Return the (X, Y) coordinate for the center point of the cell that contains the specified text.  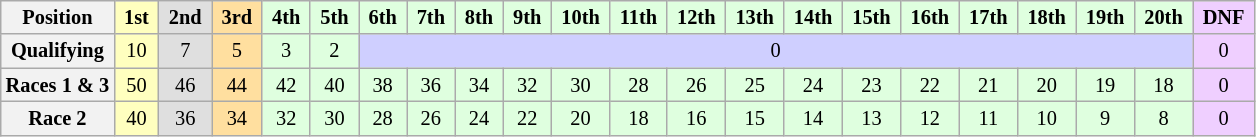
16th (930, 17)
15 (754, 118)
17th (988, 17)
5 (237, 51)
18th (1046, 17)
25 (754, 85)
9th (527, 17)
21 (988, 85)
Races 1 & 3 (58, 85)
1st (136, 17)
10th (580, 17)
14 (813, 118)
6th (382, 17)
4th (286, 17)
44 (237, 85)
12th (696, 17)
46 (186, 85)
9 (1105, 118)
Qualifying (58, 51)
19th (1105, 17)
13 (871, 118)
3rd (237, 17)
19 (1105, 85)
7 (186, 51)
5th (334, 17)
38 (382, 85)
Race 2 (58, 118)
12 (930, 118)
14th (813, 17)
2 (334, 51)
15th (871, 17)
42 (286, 85)
50 (136, 85)
2nd (186, 17)
8th (479, 17)
DNF (1224, 17)
3 (286, 51)
8 (1163, 118)
11 (988, 118)
16 (696, 118)
20th (1163, 17)
11th (638, 17)
23 (871, 85)
Position (58, 17)
7th (431, 17)
13th (754, 17)
